Pinpoint the cell where the given text exists, returning its (X, Y) midpoint coordinate. 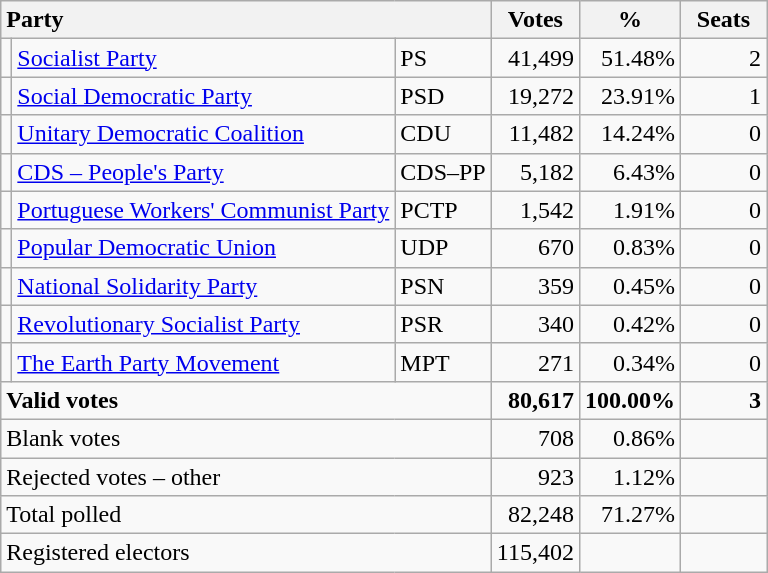
3 (723, 400)
14.24% (630, 134)
1,542 (535, 210)
CDS – People's Party (204, 172)
6.43% (630, 172)
Registered electors (246, 553)
923 (535, 477)
Seats (723, 20)
23.91% (630, 96)
19,272 (535, 96)
The Earth Party Movement (204, 362)
359 (535, 286)
11,482 (535, 134)
100.00% (630, 400)
0.83% (630, 248)
Total polled (246, 515)
PSN (443, 286)
340 (535, 324)
Socialist Party (204, 58)
1 (723, 96)
1.91% (630, 210)
Portuguese Workers' Communist Party (204, 210)
% (630, 20)
51.48% (630, 58)
PS (443, 58)
MPT (443, 362)
Unitary Democratic Coalition (204, 134)
PSR (443, 324)
708 (535, 438)
Revolutionary Socialist Party (204, 324)
80,617 (535, 400)
0.86% (630, 438)
670 (535, 248)
0.34% (630, 362)
5,182 (535, 172)
CDS–PP (443, 172)
Social Democratic Party (204, 96)
Blank votes (246, 438)
115,402 (535, 553)
71.27% (630, 515)
CDU (443, 134)
National Solidarity Party (204, 286)
82,248 (535, 515)
PSD (443, 96)
0.42% (630, 324)
0.45% (630, 286)
Party (246, 20)
2 (723, 58)
Rejected votes – other (246, 477)
UDP (443, 248)
Valid votes (246, 400)
Popular Democratic Union (204, 248)
Votes (535, 20)
1.12% (630, 477)
271 (535, 362)
PCTP (443, 210)
41,499 (535, 58)
